Capture the cell that displays the provided text and extract its (X, Y) central coordinate. 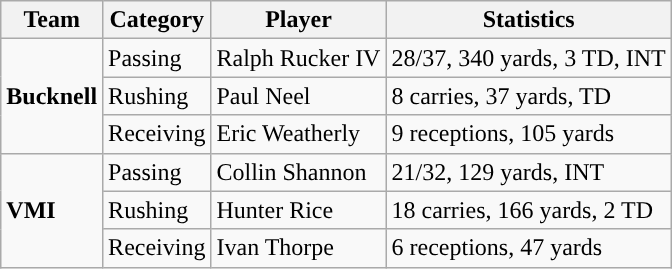
Statistics (528, 20)
Eric Weatherly (298, 134)
Category (157, 20)
28/37, 340 yards, 3 TD, INT (528, 58)
Ralph Rucker IV (298, 58)
Hunter Rice (298, 210)
9 receptions, 105 yards (528, 134)
Collin Shannon (298, 172)
Ivan Thorpe (298, 248)
Team (52, 20)
Player (298, 20)
Paul Neel (298, 96)
18 carries, 166 yards, 2 TD (528, 210)
Bucknell (52, 96)
6 receptions, 47 yards (528, 248)
8 carries, 37 yards, TD (528, 96)
VMI (52, 210)
21/32, 129 yards, INT (528, 172)
